Identify which cell holds the provided text, then report its [x, y] central coordinate. 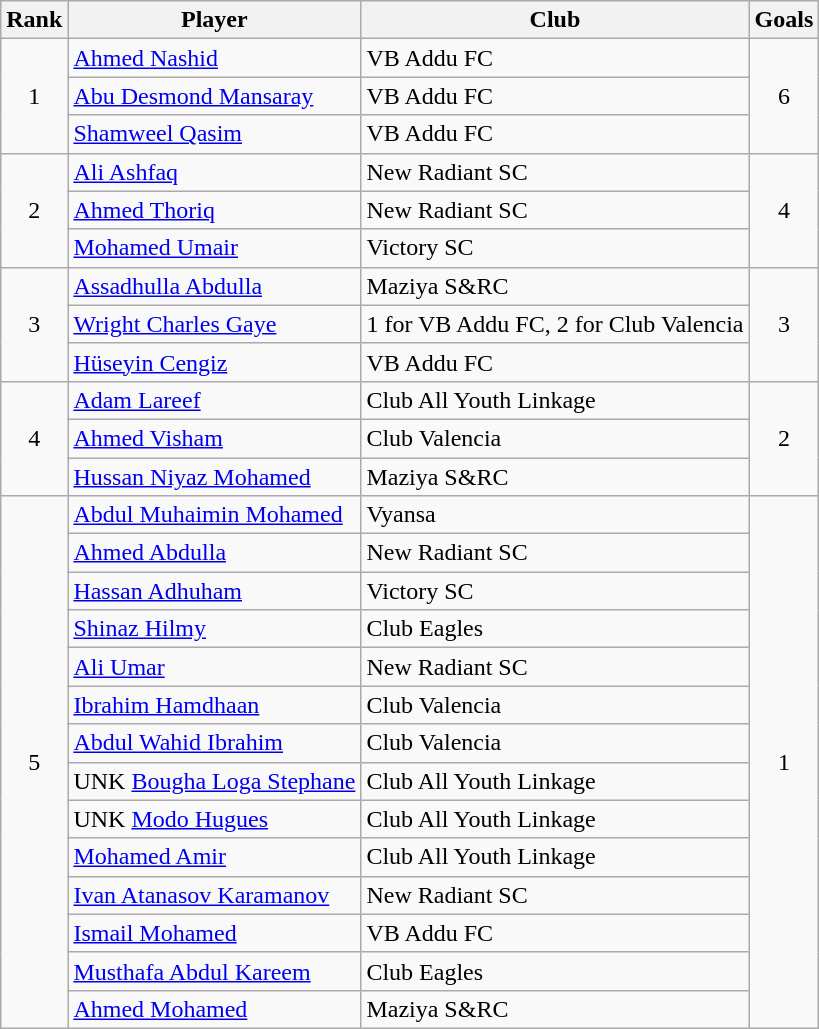
Assadhulla Abdulla [214, 286]
Ivan Atanasov Karamanov [214, 895]
Mohamed Amir [214, 857]
5 [34, 762]
1 for VB Addu FC, 2 for Club Valencia [555, 324]
6 [784, 96]
Club [555, 20]
Musthafa Abdul Kareem [214, 971]
Hüseyin Cengiz [214, 362]
Shinaz Hilmy [214, 629]
Abdul Muhaimin Mohamed [214, 515]
Mohamed Umair [214, 248]
Ali Umar [214, 667]
Shamweel Qasim [214, 134]
UNK Bougha Loga Stephane [214, 781]
Ibrahim Hamdhaan [214, 705]
Ahmed Nashid [214, 58]
Hussan Niyaz Mohamed [214, 477]
Abdul Wahid Ibrahim [214, 743]
Goals [784, 20]
Vyansa [555, 515]
Wright Charles Gaye [214, 324]
Ali Ashfaq [214, 172]
Rank [34, 20]
Adam Lareef [214, 400]
Abu Desmond Mansaray [214, 96]
Player [214, 20]
Ahmed Thoriq [214, 210]
Ahmed Mohamed [214, 1009]
Ahmed Abdulla [214, 553]
Ismail Mohamed [214, 933]
UNK Modo Hugues [214, 819]
Ahmed Visham [214, 438]
Hassan Adhuham [214, 591]
